Scan for the cell matching the given text and deliver its [x, y] coordinate at center. 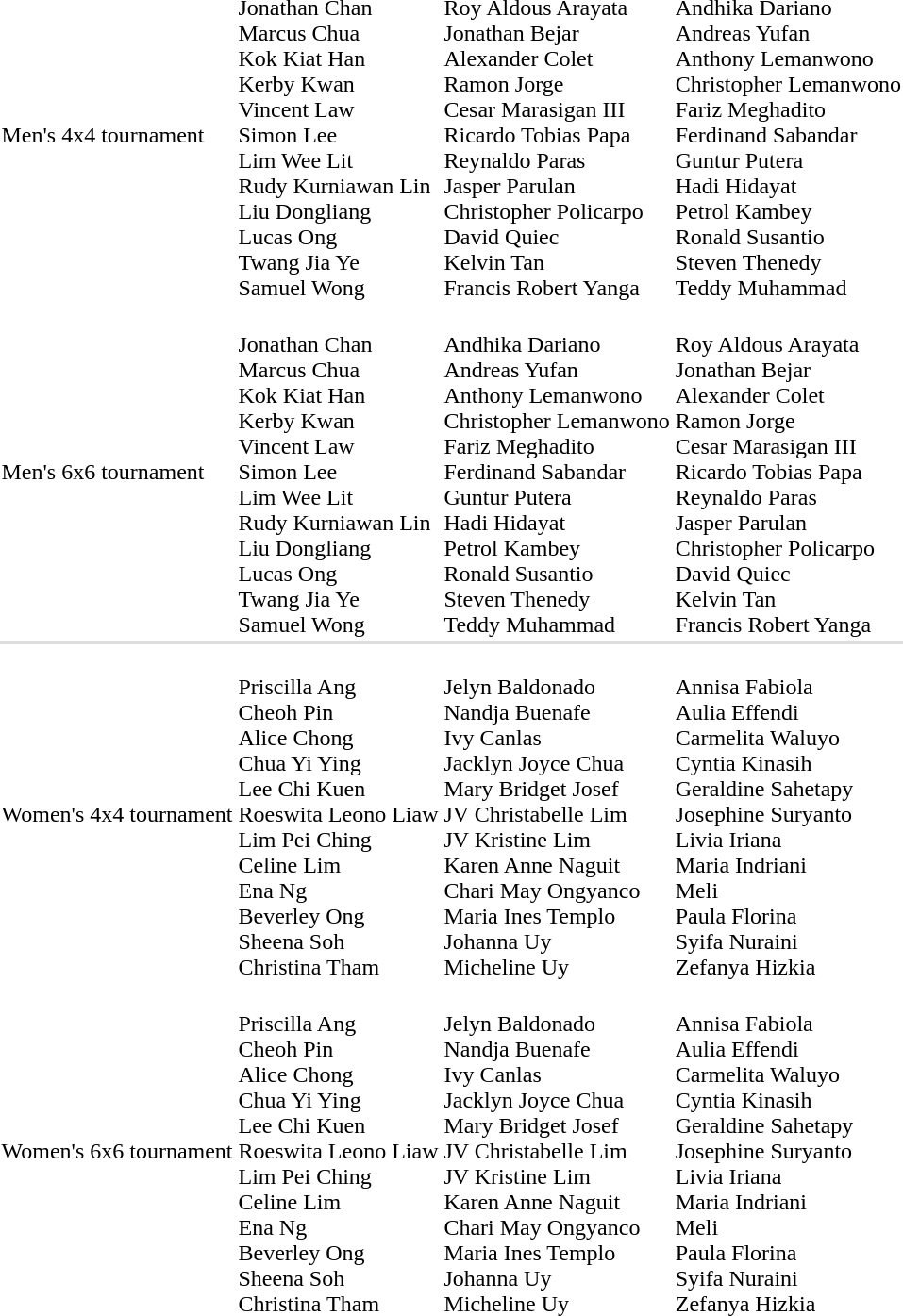
Men's 6x6 tournament [117, 472]
Jonathan ChanMarcus ChuaKok Kiat HanKerby KwanVincent LawSimon LeeLim Wee LitRudy Kurniawan LinLiu DongliangLucas OngTwang Jia YeSamuel Wong [338, 472]
Women's 4x4 tournament [117, 814]
Priscilla AngCheoh PinAlice ChongChua Yi YingLee Chi KuenRoeswita Leono LiawLim Pei ChingCeline LimEna NgBeverley OngSheena SohChristina Tham [338, 814]
